For the text-containing cell, return its midpoint in [x, y] coordinate format. 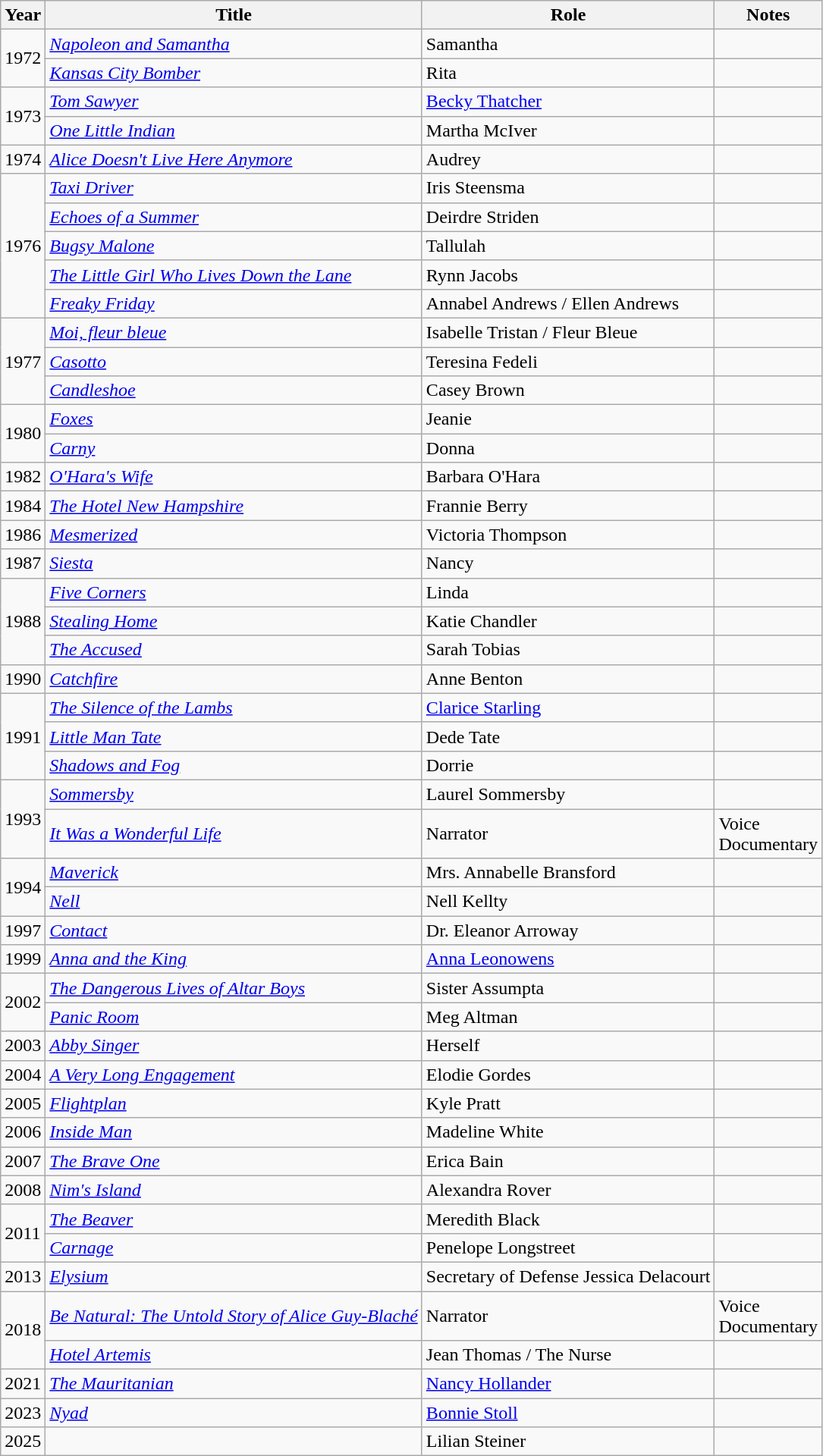
Bugsy Malone [234, 246]
Anna Leonowens [568, 959]
Flightplan [234, 1103]
Deirdre Striden [568, 217]
One Little Indian [234, 130]
Foxes [234, 419]
The Silence of the Lambs [234, 708]
Echoes of a Summer [234, 217]
Napoleon and Samantha [234, 44]
Teresina Fedeli [568, 362]
Linda [568, 592]
It Was a Wonderful Life [234, 833]
Martha McIver [568, 130]
Laurel Sommersby [568, 794]
Nell Kellty [568, 902]
The Little Girl Who Lives Down the Lane [234, 275]
Nancy Hollander [568, 1384]
2011 [23, 1233]
2018 [23, 1330]
Taxi Driver [234, 188]
1984 [23, 506]
Maverick [234, 873]
A Very Long Engagement [234, 1075]
Penelope Longstreet [568, 1247]
Catchfire [234, 679]
Donna [568, 448]
Freaky Friday [234, 303]
The Accused [234, 650]
Dede Tate [568, 736]
Five Corners [234, 592]
2007 [23, 1161]
Elodie Gordes [568, 1075]
1973 [23, 116]
Alice Doesn't Live Here Anymore [234, 159]
1974 [23, 159]
Nyad [234, 1413]
Anne Benton [568, 679]
2002 [23, 1003]
2023 [23, 1413]
Madeline White [568, 1132]
Secretary of Defense Jessica Delacourt [568, 1276]
1976 [23, 246]
1991 [23, 736]
1990 [23, 679]
Sister Assumpta [568, 988]
The Mauritanian [234, 1384]
Clarice Starling [568, 708]
1987 [23, 563]
Mrs. Annabelle Bransford [568, 873]
2006 [23, 1132]
1994 [23, 887]
1986 [23, 535]
Rynn Jacobs [568, 275]
Katie Chandler [568, 621]
1999 [23, 959]
Nim's Island [234, 1190]
2021 [23, 1384]
Notes [768, 15]
Little Man Tate [234, 736]
Be Natural: The Untold Story of Alice Guy-Blaché [234, 1315]
Bonnie Stoll [568, 1413]
Carnage [234, 1247]
Elysium [234, 1276]
1993 [23, 819]
Iris Steensma [568, 188]
Tom Sawyer [234, 102]
Annabel Andrews / Ellen Andrews [568, 303]
1980 [23, 434]
Casotto [234, 362]
Siesta [234, 563]
Casey Brown [568, 391]
Jean Thomas / The Nurse [568, 1355]
Jeanie [568, 419]
Nell [234, 902]
Isabelle Tristan / Fleur Bleue [568, 332]
2025 [23, 1442]
Erica Bain [568, 1161]
Stealing Home [234, 621]
1972 [23, 58]
Dorrie [568, 765]
Moi, fleur bleue [234, 332]
Carny [234, 448]
Barbara O'Hara [568, 477]
Sommersby [234, 794]
Frannie Berry [568, 506]
The Hotel New Hampshire [234, 506]
Audrey [568, 159]
2003 [23, 1046]
Kyle Pratt [568, 1103]
2005 [23, 1103]
1982 [23, 477]
The Dangerous Lives of Altar Boys [234, 988]
Samantha [568, 44]
Title [234, 15]
Victoria Thompson [568, 535]
2013 [23, 1276]
Tallulah [568, 246]
2004 [23, 1075]
Sarah Tobias [568, 650]
Becky Thatcher [568, 102]
Mesmerized [234, 535]
Rita [568, 73]
Alexandra Rover [568, 1190]
Meg Altman [568, 1017]
Kansas City Bomber [234, 73]
Anna and the King [234, 959]
Role [568, 15]
Meredith Black [568, 1219]
Herself [568, 1046]
The Brave One [234, 1161]
Inside Man [234, 1132]
Dr. Eleanor Arroway [568, 930]
Nancy [568, 563]
Candleshoe [234, 391]
Panic Room [234, 1017]
Lilian Steiner [568, 1442]
Abby Singer [234, 1046]
Year [23, 15]
Contact [234, 930]
1977 [23, 361]
1997 [23, 930]
Hotel Artemis [234, 1355]
The Beaver [234, 1219]
Shadows and Fog [234, 765]
1988 [23, 621]
O'Hara's Wife [234, 477]
2008 [23, 1190]
